Determine the (X, Y) coordinate at the center of the cell enclosing the given text.  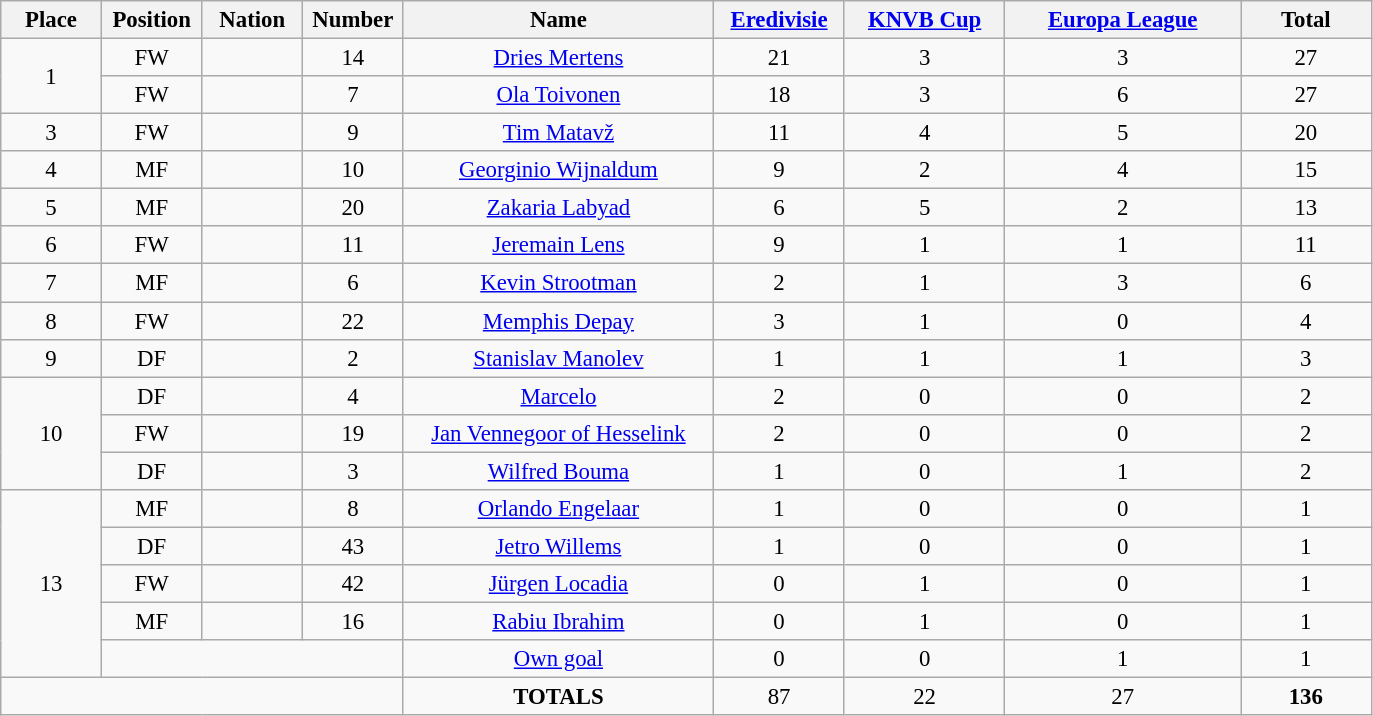
19 (354, 433)
87 (780, 697)
Wilfred Bouma (558, 471)
Georginio Wijnaldum (558, 170)
Kevin Strootman (558, 283)
Jetro Willems (558, 546)
Position (152, 20)
42 (354, 584)
KNVB Cup (924, 20)
Zakaria Labyad (558, 208)
21 (780, 58)
18 (780, 95)
Name (558, 20)
Ola Toivonen (558, 95)
15 (1306, 170)
Orlando Engelaar (558, 509)
Own goal (558, 659)
Europa League (1123, 20)
Stanislav Manolev (558, 358)
43 (354, 546)
Place (52, 20)
Marcelo (558, 396)
Jan Vennegoor of Hesselink (558, 433)
Dries Mertens (558, 58)
Memphis Depay (558, 321)
16 (354, 621)
Jeremain Lens (558, 245)
Nation (252, 20)
Jürgen Locadia (558, 584)
Number (354, 20)
Tim Matavž (558, 133)
Rabiu Ibrahim (558, 621)
136 (1306, 697)
TOTALS (558, 697)
Total (1306, 20)
Eredivisie (780, 20)
14 (354, 58)
